Provide the [X, Y] coordinate of the cell's center where the given text is located.  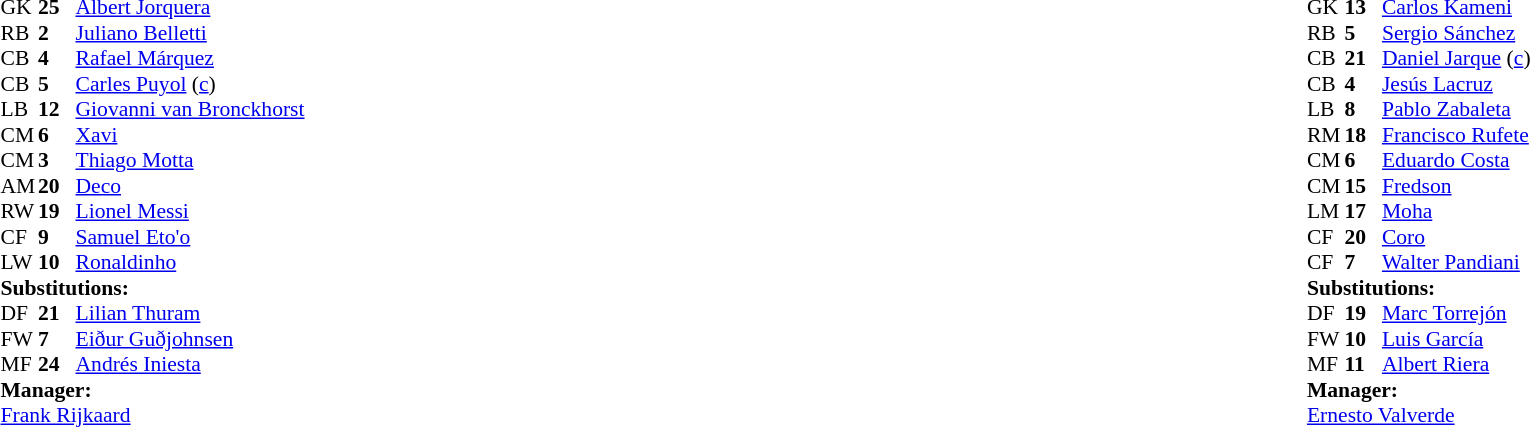
9 [57, 237]
18 [1363, 135]
Manager: [152, 390]
8 [1363, 109]
Andrés Iniesta [190, 365]
Carles Puyol (c) [190, 84]
Ronaldinho [190, 263]
15 [1363, 186]
17 [1363, 211]
3 [57, 161]
Lionel Messi [190, 211]
Rafael Márquez [190, 59]
Samuel Eto'o [190, 237]
LM [1326, 211]
12 [57, 109]
Xavi [190, 135]
2 [57, 33]
LW [19, 263]
Substitutions: [152, 288]
Eiður Guðjohnsen [190, 339]
Giovanni van Bronckhorst [190, 109]
Lilian Thuram [190, 313]
24 [57, 365]
11 [1363, 365]
RM [1326, 135]
Juliano Belletti [190, 33]
Thiago Motta [190, 161]
Deco [190, 186]
AM [19, 186]
RW [19, 211]
